Provide the [x, y] coordinate of the cell's center where the given text is located.  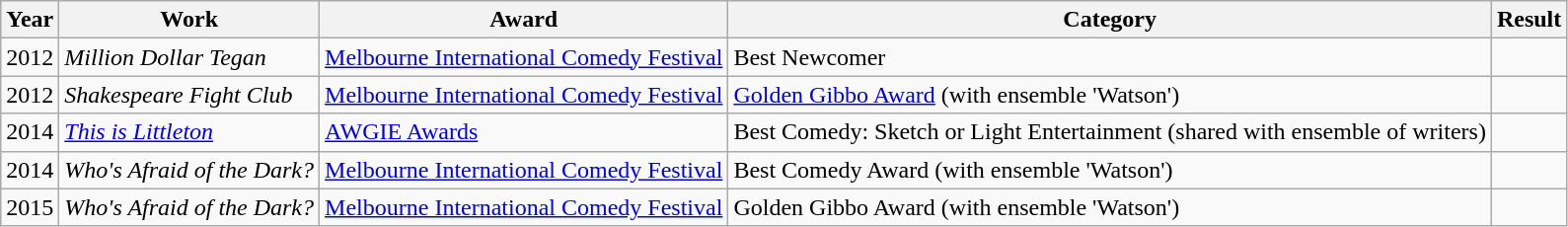
Shakespeare Fight Club [189, 95]
Best Comedy Award (with ensemble 'Watson') [1110, 170]
AWGIE Awards [524, 132]
Million Dollar Tegan [189, 57]
Year [30, 20]
This is Littleton [189, 132]
Result [1529, 20]
Best Newcomer [1110, 57]
Best Comedy: Sketch or Light Entertainment (shared with ensemble of writers) [1110, 132]
Award [524, 20]
Work [189, 20]
2015 [30, 207]
Category [1110, 20]
